Detect which cell encompasses the target text, then output its (X, Y) center coordinate. 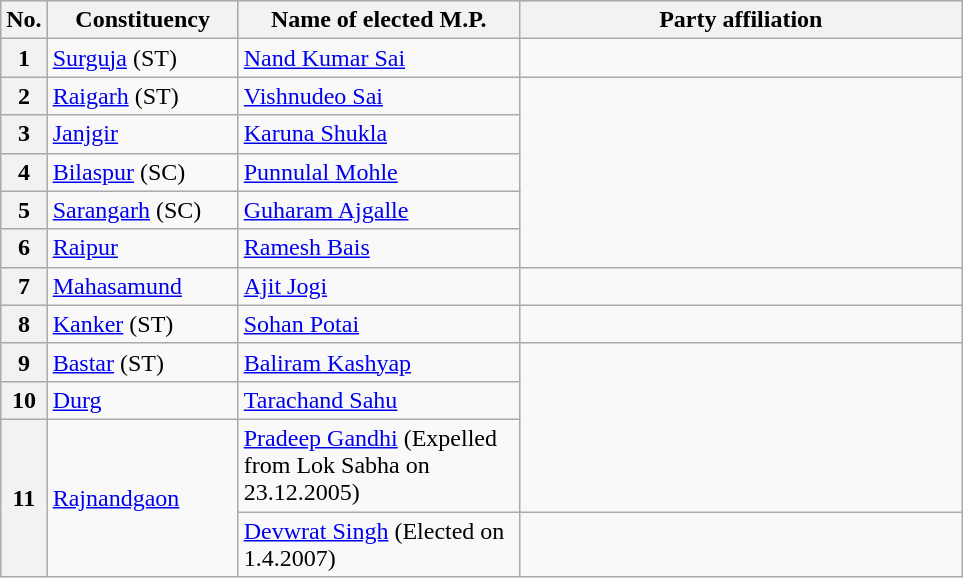
7 (24, 286)
Mahasamund (142, 286)
Janjgir (142, 134)
4 (24, 172)
Bilaspur (SC) (142, 172)
No. (24, 20)
1 (24, 58)
9 (24, 362)
6 (24, 248)
Sarangarh (SC) (142, 210)
11 (24, 498)
8 (24, 324)
Surguja (ST) (142, 58)
Bastar (ST) (142, 362)
Baliram Kashyap (378, 362)
Ramesh Bais (378, 248)
Nand Kumar Sai (378, 58)
Tarachand Sahu (378, 400)
Raipur (142, 248)
Vishnudeo Sai (378, 96)
Karuna Shukla (378, 134)
Rajnandgaon (142, 498)
Devwrat Singh (Elected on 1.4.2007) (378, 544)
10 (24, 400)
Durg (142, 400)
Party affiliation (740, 20)
5 (24, 210)
3 (24, 134)
Kanker (ST) (142, 324)
Punnulal Mohle (378, 172)
Name of elected M.P. (378, 20)
2 (24, 96)
Raigarh (ST) (142, 96)
Pradeep Gandhi (Expelled from Lok Sabha on 23.12.2005) (378, 465)
Constituency (142, 20)
Guharam Ajgalle (378, 210)
Sohan Potai (378, 324)
Ajit Jogi (378, 286)
